Locate the cell with the specified text and output its [x, y] center coordinate. 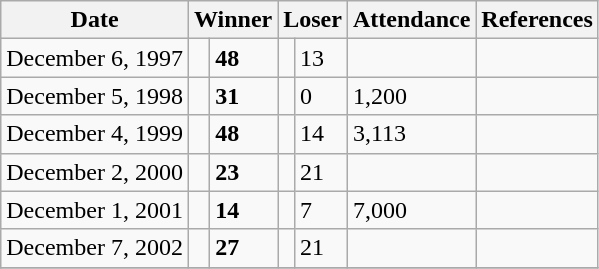
3,113 [411, 134]
References [538, 20]
23 [244, 172]
1,200 [411, 96]
Date [95, 20]
27 [244, 248]
13 [320, 58]
31 [244, 96]
December 1, 2001 [95, 210]
December 5, 1998 [95, 96]
December 7, 2002 [95, 248]
0 [320, 96]
Attendance [411, 20]
December 6, 1997 [95, 58]
7 [320, 210]
7,000 [411, 210]
Loser [313, 20]
December 4, 1999 [95, 134]
Winner [232, 20]
December 2, 2000 [95, 172]
